For the text-containing cell, return its midpoint in (X, Y) coordinate format. 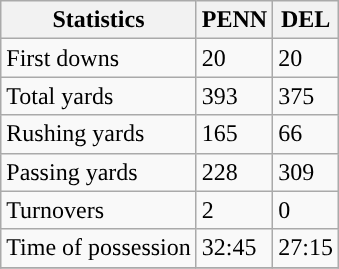
27:15 (306, 248)
393 (234, 96)
PENN (234, 20)
DEL (306, 20)
228 (234, 172)
375 (306, 96)
32:45 (234, 248)
Statistics (99, 20)
165 (234, 134)
0 (306, 210)
Turnovers (99, 210)
309 (306, 172)
Time of possession (99, 248)
First downs (99, 58)
Rushing yards (99, 134)
66 (306, 134)
2 (234, 210)
Passing yards (99, 172)
Total yards (99, 96)
